Find where the given text appears and provide that cell's center as [X, Y] coordinate. 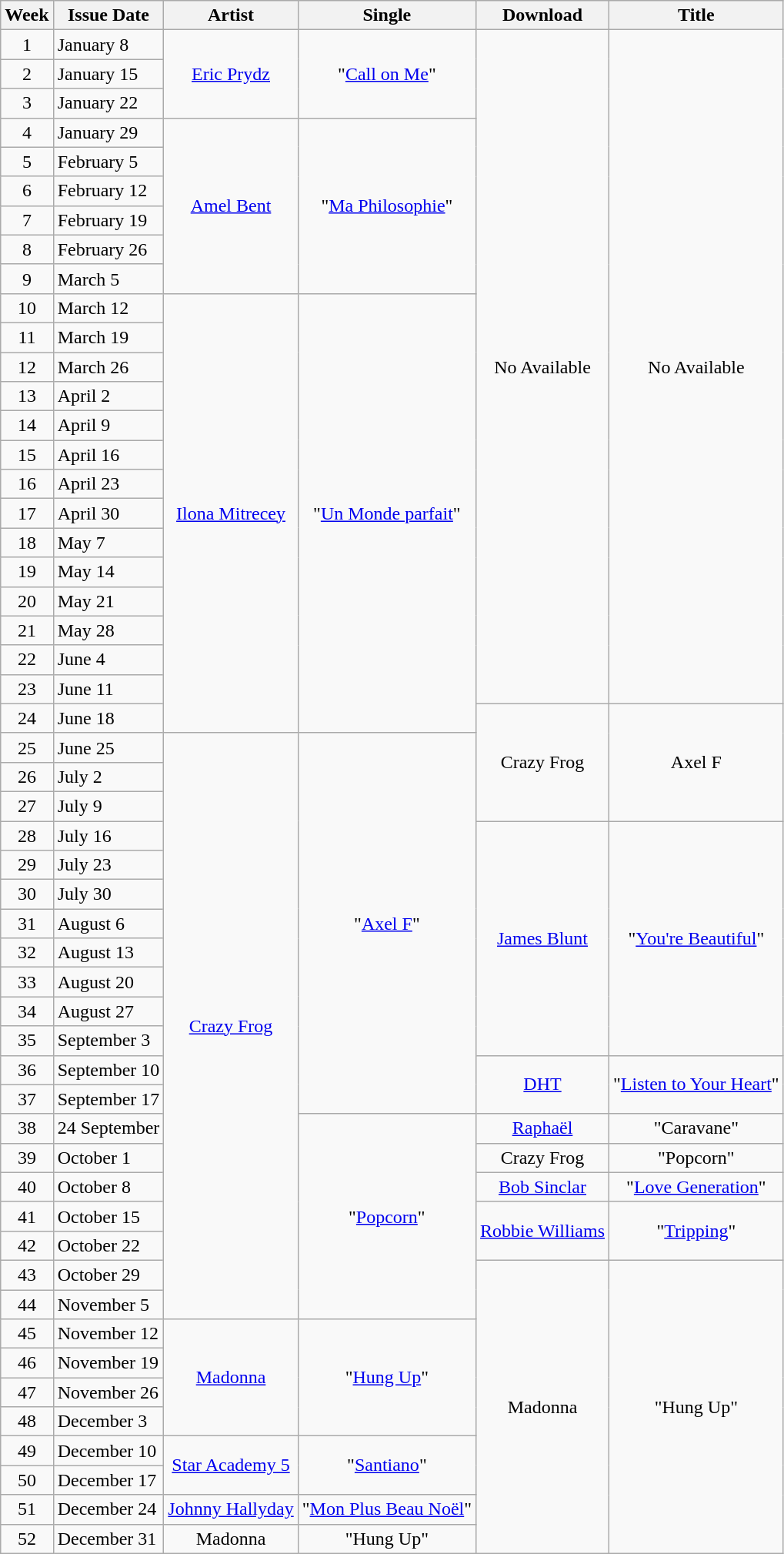
February 12 [108, 191]
48 [27, 1422]
"Santiano" [386, 1465]
January 15 [108, 74]
9 [27, 279]
42 [27, 1245]
46 [27, 1363]
April 30 [108, 513]
July 2 [108, 777]
5 [27, 162]
March 12 [108, 308]
December 3 [108, 1422]
October 22 [108, 1245]
June 11 [108, 689]
July 30 [108, 894]
Title [697, 15]
3 [27, 103]
September 17 [108, 1099]
7 [27, 220]
24 September [108, 1128]
September 10 [108, 1070]
43 [27, 1275]
51 [27, 1509]
"Love Generation" [697, 1187]
December 31 [108, 1539]
Raphaël [543, 1128]
52 [27, 1539]
4 [27, 132]
Download [543, 15]
31 [27, 924]
Star Academy 5 [231, 1465]
22 [27, 660]
November 12 [108, 1334]
Artist [231, 15]
8 [27, 249]
February 26 [108, 249]
21 [27, 630]
32 [27, 953]
Johnny Hallyday [231, 1509]
July 9 [108, 806]
6 [27, 191]
Eric Prydz [231, 74]
September 3 [108, 1041]
"Caravane" [697, 1128]
December 10 [108, 1451]
"Ma Philosophie" [386, 206]
"Tripping" [697, 1231]
Week [27, 15]
August 27 [108, 1011]
47 [27, 1392]
May 14 [108, 572]
"Call on Me" [386, 74]
13 [27, 396]
June 4 [108, 660]
May 21 [108, 601]
37 [27, 1099]
40 [27, 1187]
April 23 [108, 484]
July 16 [108, 835]
29 [27, 865]
"You're Beautiful" [697, 937]
January 8 [108, 45]
November 26 [108, 1392]
April 9 [108, 426]
1 [27, 45]
February 19 [108, 220]
July 23 [108, 865]
May 28 [108, 630]
March 26 [108, 367]
Ilona Mitrecey [231, 513]
"Un Monde parfait" [386, 513]
"Mon Plus Beau Noël" [386, 1509]
October 8 [108, 1187]
August 20 [108, 982]
50 [27, 1480]
27 [27, 806]
DHT [543, 1084]
February 5 [108, 162]
34 [27, 1011]
June 18 [108, 718]
"Axel F" [386, 924]
August 6 [108, 924]
15 [27, 455]
39 [27, 1158]
November 5 [108, 1305]
May 7 [108, 543]
Robbie Williams [543, 1231]
24 [27, 718]
44 [27, 1305]
38 [27, 1128]
"Listen to Your Heart" [697, 1084]
45 [27, 1334]
Issue Date [108, 15]
30 [27, 894]
36 [27, 1070]
December 24 [108, 1509]
April 2 [108, 396]
11 [27, 337]
November 19 [108, 1363]
25 [27, 747]
12 [27, 367]
March 19 [108, 337]
August 13 [108, 953]
35 [27, 1041]
16 [27, 484]
Amel Bent [231, 206]
June 25 [108, 747]
Axel F [697, 762]
2 [27, 74]
December 17 [108, 1480]
19 [27, 572]
41 [27, 1216]
14 [27, 426]
10 [27, 308]
26 [27, 777]
20 [27, 601]
Single [386, 15]
October 29 [108, 1275]
March 5 [108, 279]
James Blunt [543, 937]
28 [27, 835]
Bob Sinclar [543, 1187]
33 [27, 982]
49 [27, 1451]
18 [27, 543]
April 16 [108, 455]
January 22 [108, 103]
January 29 [108, 132]
23 [27, 689]
October 15 [108, 1216]
17 [27, 513]
October 1 [108, 1158]
